Determine the [x, y] coordinate at the center of the cell enclosing the given text.  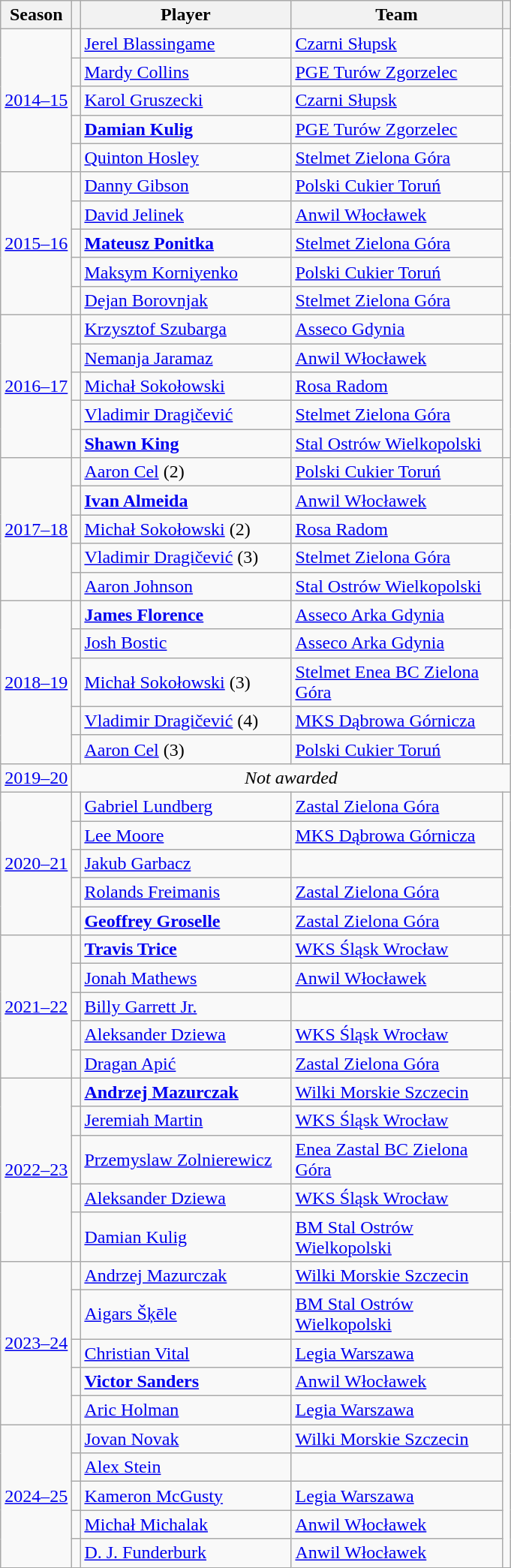
Christian Vital [186, 1353]
Jakub Garbacz [186, 864]
Krzysztof Szubarga [186, 329]
James Florence [186, 615]
2022–23 [36, 1169]
Michał Michalak [186, 1524]
Season [36, 15]
Aigars Šķēle [186, 1314]
Enea Zastal BC Zielona Góra [396, 1159]
Vladimir Dragičević [186, 415]
2015–16 [36, 243]
Aaron Cel (3) [186, 749]
Jeremiah Martin [186, 1121]
Shawn King [186, 444]
Maksym Korniyenko [186, 272]
Dejan Borovnjak [186, 300]
Gabriel Lundberg [186, 806]
Stelmet Enea BC Zielona Góra [396, 682]
2016–17 [36, 386]
Ivan Almeida [186, 501]
David Jelinek [186, 215]
Quinton Hosley [186, 158]
2024–25 [36, 1496]
Alex Stein [186, 1467]
Not awarded [291, 778]
Vladimir Dragičević (3) [186, 558]
Kameron McGusty [186, 1496]
2017–18 [36, 529]
Jovan Novak [186, 1439]
Michał Sokołowski [186, 387]
Aric Holman [186, 1410]
D. J. Funderburk [186, 1553]
Nemanja Jaramaz [186, 358]
Aaron Cel (2) [186, 472]
Jerel Blassingame [186, 44]
Asseco Gdynia [396, 329]
Mardy Collins [186, 72]
Danny Gibson [186, 186]
Mateusz Ponitka [186, 243]
Jonah Mathews [186, 978]
2021–22 [36, 1007]
Lee Moore [186, 835]
2023–24 [36, 1342]
Vladimir Dragičević (4) [186, 721]
2018–19 [36, 682]
Przemyslaw Zolnierewicz [186, 1159]
Travis Trice [186, 950]
2019–20 [36, 778]
Josh Bostic [186, 643]
Michał Sokołowski (3) [186, 682]
Dragan Apić [186, 1064]
Geoffrey Groselle [186, 921]
Michał Sokołowski (2) [186, 529]
2020–21 [36, 863]
Player [186, 15]
Rolands Freimanis [186, 892]
Karol Gruszecki [186, 101]
Victor Sanders [186, 1382]
2014–15 [36, 101]
Billy Garrett Jr. [186, 1007]
Aaron Johnson [186, 586]
Team [396, 15]
